Determine the (X, Y) coordinate at the center of the cell enclosing the given text.  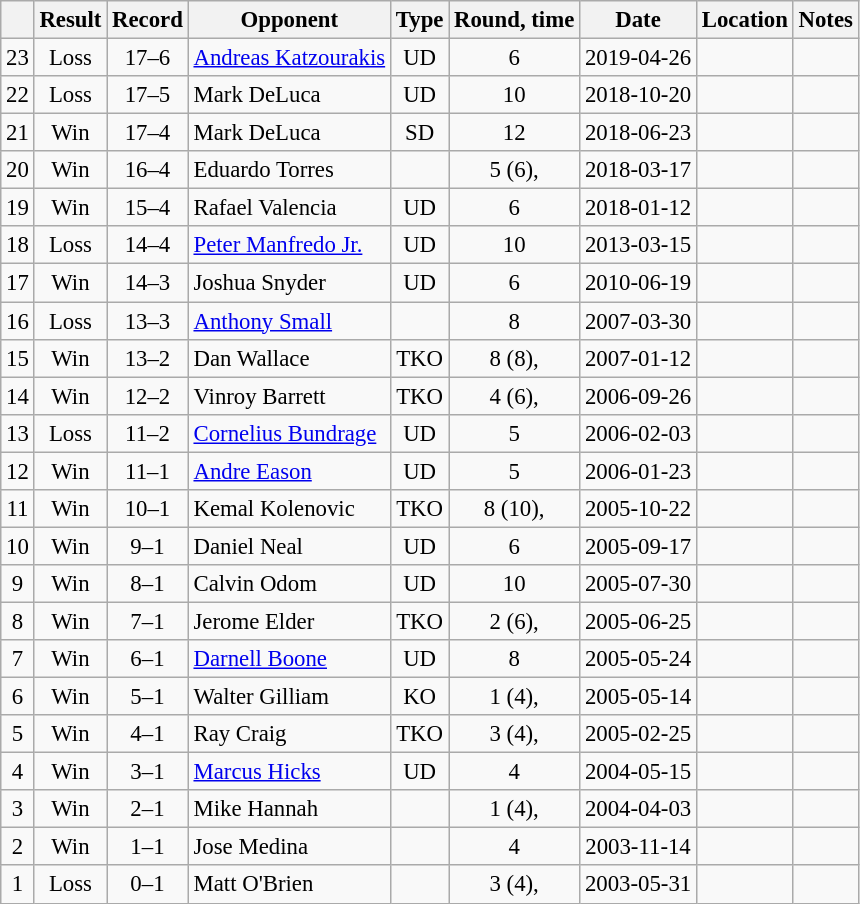
Result (70, 20)
Mike Hannah (289, 809)
2 (6), (514, 621)
16 (18, 321)
2007-03-30 (638, 321)
Anthony Small (289, 321)
14 (18, 396)
Location (744, 20)
Peter Manfredo Jr. (289, 245)
22 (18, 95)
Andreas Katzourakis (289, 58)
11–1 (148, 471)
13–2 (148, 358)
2003-11-14 (638, 847)
2013-03-15 (638, 245)
Notes (826, 20)
Andre Eason (289, 471)
2018-10-20 (638, 95)
Darnell Boone (289, 659)
23 (18, 58)
9–1 (148, 546)
7–1 (148, 621)
3–1 (148, 772)
21 (18, 133)
2019-04-26 (638, 58)
4–1 (148, 734)
Opponent (289, 20)
10–1 (148, 509)
8 (8), (514, 358)
Vinroy Barrett (289, 396)
3 (18, 809)
13 (18, 433)
8 (10), (514, 509)
19 (18, 208)
7 (18, 659)
5 (6), (514, 170)
5–1 (148, 697)
16–4 (148, 170)
17 (18, 283)
1–1 (148, 847)
Round, time (514, 20)
9 (18, 584)
0–1 (148, 885)
15 (18, 358)
2005-05-24 (638, 659)
12–2 (148, 396)
Date (638, 20)
2006-02-03 (638, 433)
Cornelius Bundrage (289, 433)
Kemal Kolenovic (289, 509)
Type (419, 20)
11–2 (148, 433)
Rafael Valencia (289, 208)
Jerome Elder (289, 621)
2010-06-19 (638, 283)
Dan Wallace (289, 358)
2005-10-22 (638, 509)
Calvin Odom (289, 584)
14–3 (148, 283)
Matt O'Brien (289, 885)
1 (18, 885)
2003-05-31 (638, 885)
6–1 (148, 659)
2018-03-17 (638, 170)
2006-09-26 (638, 396)
Daniel Neal (289, 546)
13–3 (148, 321)
2005-07-30 (638, 584)
SD (419, 133)
2004-04-03 (638, 809)
2–1 (148, 809)
4 (6), (514, 396)
17–4 (148, 133)
2018-01-12 (638, 208)
2005-09-17 (638, 546)
Record (148, 20)
15–4 (148, 208)
14–4 (148, 245)
Ray Craig (289, 734)
11 (18, 509)
2 (18, 847)
8–1 (148, 584)
17–6 (148, 58)
2007-01-12 (638, 358)
2018-06-23 (638, 133)
KO (419, 697)
18 (18, 245)
Walter Gilliam (289, 697)
2005-05-14 (638, 697)
17–5 (148, 95)
2004-05-15 (638, 772)
Marcus Hicks (289, 772)
Jose Medina (289, 847)
Joshua Snyder (289, 283)
2005-02-25 (638, 734)
Eduardo Torres (289, 170)
2005-06-25 (638, 621)
2006-01-23 (638, 471)
20 (18, 170)
